Identify which cell holds the provided text, then report its (x, y) central coordinate. 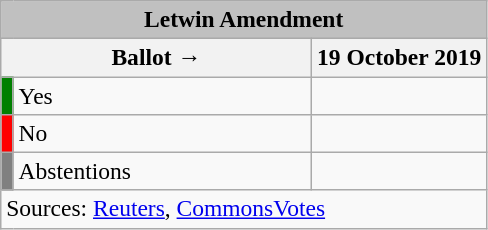
Ballot → (156, 57)
Abstentions (162, 171)
Letwin Amendment (244, 19)
Sources: Reuters, CommonsVotes (244, 209)
Yes (162, 95)
19 October 2019 (400, 57)
No (162, 133)
